Scan for the cell matching the given text and deliver its [X, Y] coordinate at center. 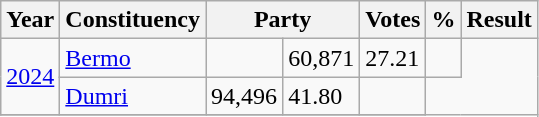
94,496 [244, 96]
2024 [30, 77]
Year [30, 20]
27.21 [393, 58]
Votes [393, 20]
% [444, 20]
Party [283, 20]
Constituency [133, 20]
41.80 [322, 96]
60,871 [322, 58]
Bermo [133, 58]
Dumri [133, 96]
Result [499, 20]
